From the cell containing the given text, extract its center point as (x, y) coordinate. 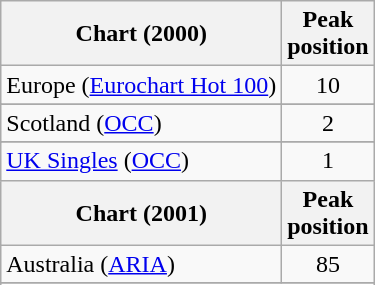
Chart (2001) (142, 212)
Australia (ARIA) (142, 264)
2 (328, 123)
Chart (2000) (142, 34)
UK Singles (OCC) (142, 161)
1 (328, 161)
10 (328, 85)
85 (328, 264)
Scotland (OCC) (142, 123)
Europe (Eurochart Hot 100) (142, 85)
